Output the (X, Y) coordinate of the center of the cell containing the given text.  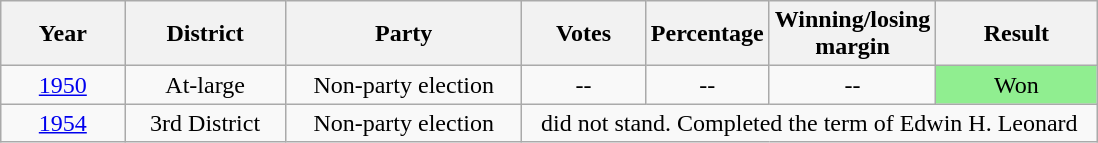
District (206, 34)
Winning/losing margin (852, 34)
Percentage (707, 34)
Votes (584, 34)
did not stand. Completed the term of Edwin H. Leonard (810, 123)
1954 (63, 123)
Year (63, 34)
Won (1016, 85)
3rd District (206, 123)
At-large (206, 85)
Result (1016, 34)
1950 (63, 85)
Party (404, 34)
